Capture the cell that displays the provided text and extract its [x, y] central coordinate. 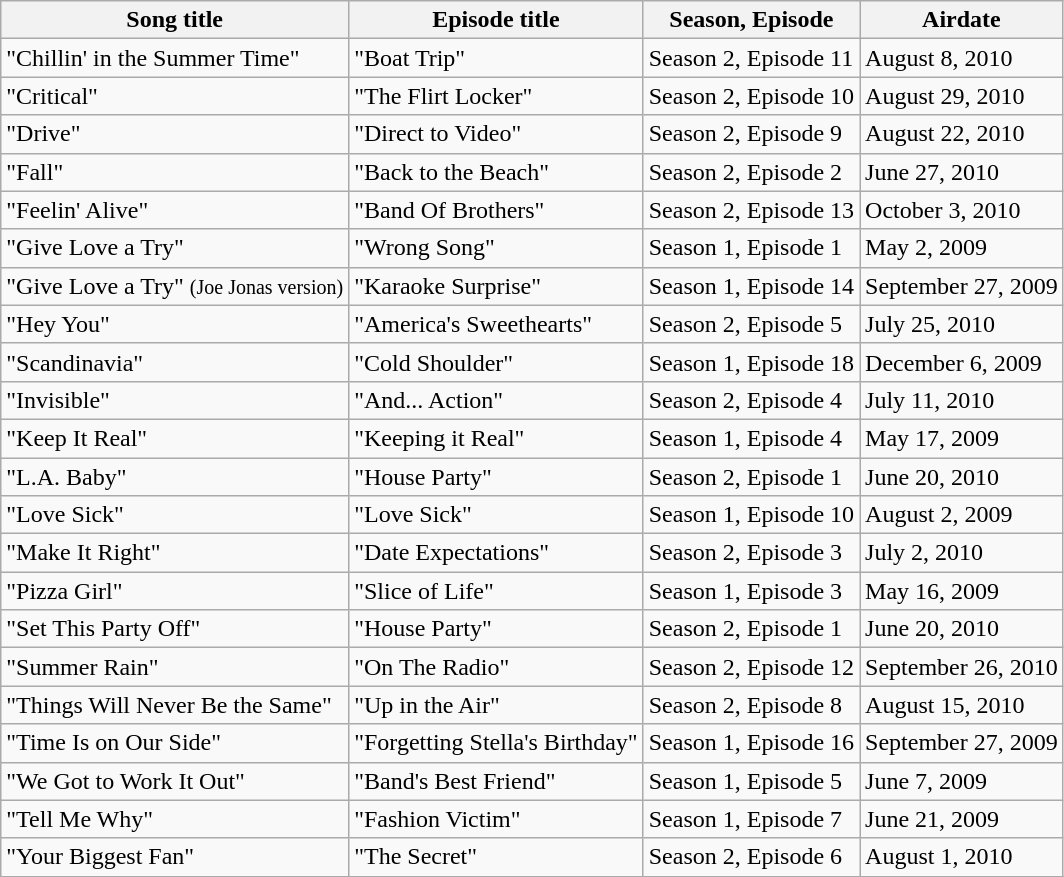
Season 2, Episode 9 [751, 134]
Season 1, Episode 1 [751, 248]
"Forgetting Stella's Birthday" [496, 743]
Song title [175, 20]
"Karaoke Surprise" [496, 286]
"The Flirt Locker" [496, 96]
"On The Radio" [496, 667]
"Give Love a Try" (Joe Jonas version) [175, 286]
"Direct to Video" [496, 134]
"Time Is on Our Side" [175, 743]
"Hey You" [175, 324]
"The Secret" [496, 857]
"Make It Right" [175, 553]
"Cold Shoulder" [496, 362]
"Pizza Girl" [175, 591]
August 8, 2010 [962, 58]
May 16, 2009 [962, 591]
June 27, 2010 [962, 172]
"Up in the Air" [496, 705]
Season 2, Episode 8 [751, 705]
"Summer Rain" [175, 667]
"Tell Me Why" [175, 819]
"Back to the Beach" [496, 172]
Season 2, Episode 5 [751, 324]
"Critical" [175, 96]
Airdate [962, 20]
"L.A. Baby" [175, 477]
August 29, 2010 [962, 96]
"Fall" [175, 172]
July 11, 2010 [962, 400]
"Slice of Life" [496, 591]
August 15, 2010 [962, 705]
Season 2, Episode 4 [751, 400]
June 21, 2009 [962, 819]
"Invisible" [175, 400]
August 22, 2010 [962, 134]
"We Got to Work It Out" [175, 781]
Season 1, Episode 16 [751, 743]
Season 2, Episode 2 [751, 172]
Season 2, Episode 6 [751, 857]
December 6, 2009 [962, 362]
Season, Episode [751, 20]
"Things Will Never Be the Same" [175, 705]
"Keep It Real" [175, 438]
"Feelin' Alive" [175, 210]
Season 1, Episode 18 [751, 362]
October 3, 2010 [962, 210]
Season 2, Episode 11 [751, 58]
Season 1, Episode 5 [751, 781]
Season 2, Episode 3 [751, 553]
"Boat Trip" [496, 58]
Season 1, Episode 7 [751, 819]
July 25, 2010 [962, 324]
"Set This Party Off" [175, 629]
"Drive" [175, 134]
Season 1, Episode 4 [751, 438]
"Band Of Brothers" [496, 210]
Season 2, Episode 10 [751, 96]
"Keeping it Real" [496, 438]
Season 1, Episode 3 [751, 591]
"America's Sweethearts" [496, 324]
Season 1, Episode 10 [751, 515]
"Scandinavia" [175, 362]
Season 2, Episode 13 [751, 210]
August 1, 2010 [962, 857]
Season 2, Episode 12 [751, 667]
May 17, 2009 [962, 438]
"And... Action" [496, 400]
"Wrong Song" [496, 248]
May 2, 2009 [962, 248]
"Chillin' in the Summer Time" [175, 58]
August 2, 2009 [962, 515]
Season 1, Episode 14 [751, 286]
June 7, 2009 [962, 781]
September 26, 2010 [962, 667]
"Your Biggest Fan" [175, 857]
Episode title [496, 20]
"Give Love a Try" [175, 248]
"Date Expectations" [496, 553]
"Band's Best Friend" [496, 781]
"Fashion Victim" [496, 819]
July 2, 2010 [962, 553]
